Capture the cell that displays the provided text and extract its (X, Y) central coordinate. 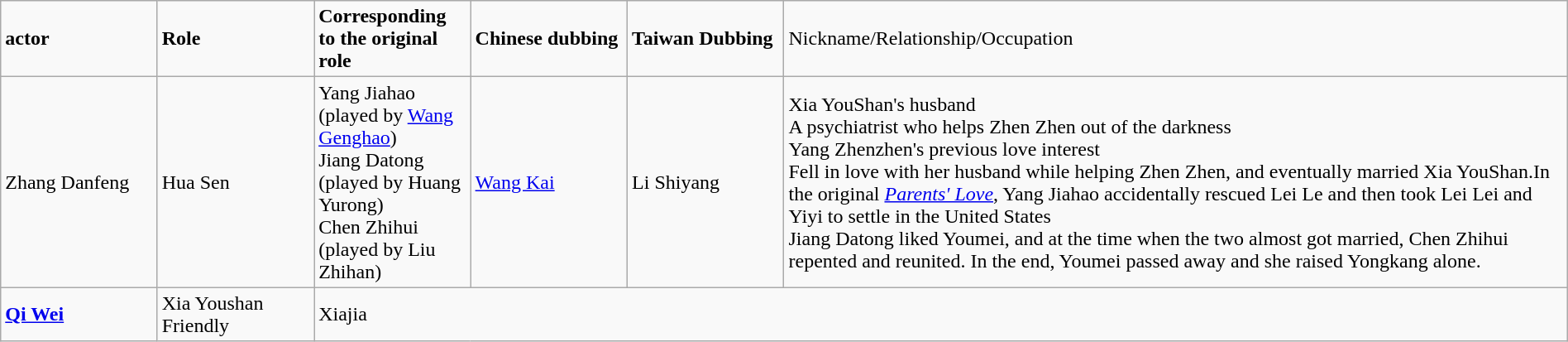
Qi Wei (79, 315)
Chinese dubbing (549, 39)
Taiwan Dubbing (706, 39)
Wang Kai (549, 182)
Role (235, 39)
Xia YoushanFriendly (235, 315)
actor (79, 39)
Zhang Danfeng (79, 182)
Li Shiyang (706, 182)
Xiajia (941, 315)
Yang Jiahao(played by Wang Genghao)Jiang Datong (played by Huang Yurong)Chen Zhihui (played by Liu Zhihan) (392, 182)
Hua Sen (235, 182)
Nickname/Relationship/Occupation (1176, 39)
Corresponding to the original role (392, 39)
